Pinpoint the cell where the given text exists, returning its [X, Y] midpoint coordinate. 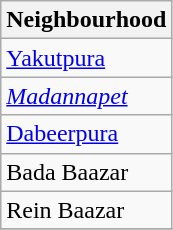
Bada Baazar [86, 172]
Yakutpura [86, 58]
Dabeerpura [86, 134]
Neighbourhood [86, 20]
Rein Baazar [86, 210]
Madannapet [86, 96]
